Pinpoint the cell where the given text exists, returning its [x, y] midpoint coordinate. 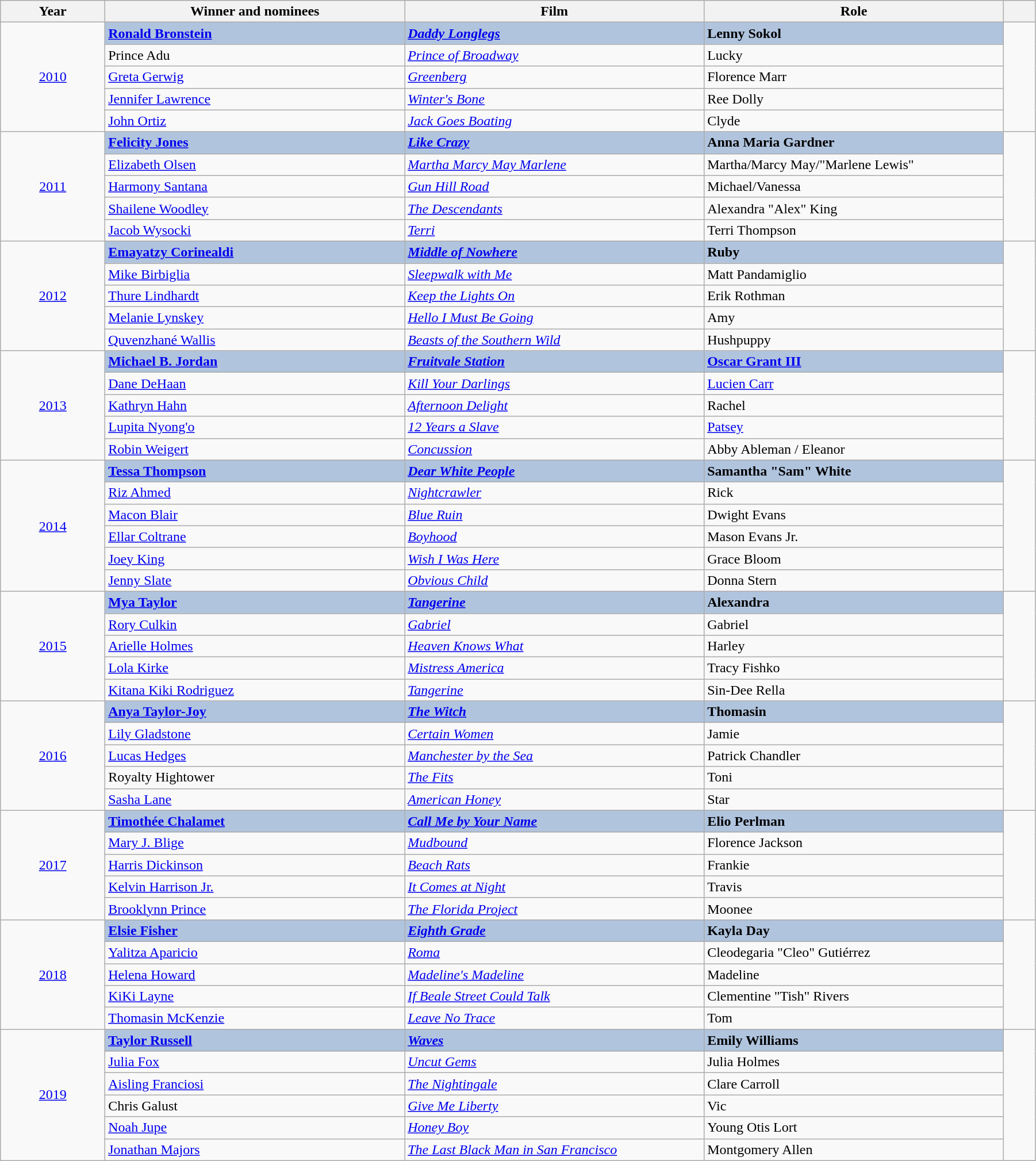
The Last Black Man in San Francisco [554, 1149]
Harley [854, 646]
Amy [854, 318]
Anya Taylor-Joy [255, 712]
Kitana Kiki Rodriguez [255, 690]
Elsie Fisher [255, 930]
Winner and nominees [255, 12]
2019 [53, 1095]
Chris Galust [255, 1106]
Mya Taylor [255, 602]
American Honey [554, 799]
Afternoon Delight [554, 405]
Samantha "Sam" White [854, 471]
Waves [554, 1040]
2011 [53, 186]
Moonee [854, 909]
Thure Lindhardt [255, 296]
Sasha Lane [255, 799]
Roma [554, 952]
Harmony Santana [255, 186]
Young Otis Lort [854, 1128]
Wish I Was Here [554, 558]
Matt Pandamiglio [854, 274]
Lily Gladstone [255, 734]
Toni [854, 777]
Kill Your Darlings [554, 384]
KiKi Layne [255, 997]
Taylor Russell [255, 1040]
Mason Evans Jr. [854, 537]
Emayatzy Corinealdi [255, 252]
Daddy Longlegs [554, 33]
Eighth Grade [554, 930]
Hushpuppy [854, 340]
Julia Fox [255, 1062]
Jenny Slate [255, 580]
Lupita Nyong'o [255, 427]
Hello I Must Be Going [554, 318]
Shailene Woodley [255, 208]
12 Years a Slave [554, 427]
Leave No Trace [554, 1018]
Beasts of the Southern Wild [554, 340]
Obvious Child [554, 580]
Blue Ruin [554, 515]
Sin-Dee Rella [854, 690]
Ellar Coltrane [255, 537]
Ruby [854, 252]
Donna Stern [854, 580]
Felicity Jones [255, 143]
2015 [53, 646]
Kathryn Hahn [255, 405]
Winter's Bone [554, 99]
The Florida Project [554, 909]
Madeline's Madeline [554, 975]
Thomasin McKenzie [255, 1018]
Clare Carroll [854, 1084]
Greenberg [554, 77]
Mistress America [554, 668]
Cleodegaria "Cleo" Gutiérrez [854, 952]
Terri [554, 230]
Year [53, 12]
Arielle Holmes [255, 646]
Give Me Liberty [554, 1106]
Greta Gerwig [255, 77]
Julia Holmes [854, 1062]
Michael/Vanessa [854, 186]
2018 [53, 974]
Mary J. Blige [255, 843]
Harris Dickinson [255, 865]
Like Crazy [554, 143]
Lola Kirke [255, 668]
Kayla Day [854, 930]
Fruitvale Station [554, 362]
The Witch [554, 712]
Alexandra "Alex" King [854, 208]
Martha/Marcy May/"Marlene Lewis" [854, 164]
Kelvin Harrison Jr. [255, 887]
Film [554, 12]
Jennifer Lawrence [255, 99]
Lenny Sokol [854, 33]
Clementine "Tish" Rivers [854, 997]
Travis [854, 887]
Anna Maria Gardner [854, 143]
Lucas Hedges [255, 756]
The Descendants [554, 208]
Terri Thompson [854, 230]
Noah Jupe [255, 1128]
2014 [53, 526]
Helena Howard [255, 975]
Yalitza Aparicio [255, 952]
Montgomery Allen [854, 1149]
Robin Weigert [255, 449]
Michael B. Jordan [255, 362]
Mudbound [554, 843]
Call Me by Your Name [554, 821]
Dane DeHaan [255, 384]
Nightcrawler [554, 493]
Florence Marr [854, 77]
The Nightingale [554, 1084]
2010 [53, 77]
Riz Ahmed [255, 493]
Macon Blair [255, 515]
Uncut Gems [554, 1062]
2013 [53, 405]
Star [854, 799]
The Fits [554, 777]
Dear White People [554, 471]
John Ortiz [255, 121]
Joey King [255, 558]
Manchester by the Sea [554, 756]
Sleepwalk with Me [554, 274]
Quvenzhané Wallis [255, 340]
Elizabeth Olsen [255, 164]
Clyde [854, 121]
Tom [854, 1018]
Heaven Knows What [554, 646]
2012 [53, 296]
Grace Bloom [854, 558]
Middle of Nowhere [554, 252]
Honey Boy [554, 1128]
Ronald Bronstein [255, 33]
Tracy Fishko [854, 668]
Role [854, 12]
Patrick Chandler [854, 756]
Thomasin [854, 712]
Jonathan Majors [255, 1149]
Jack Goes Boating [554, 121]
Abby Ableman / Eleanor [854, 449]
Lucky [854, 55]
Alexandra [854, 602]
It Comes at Night [554, 887]
Prince of Broadway [554, 55]
Brooklynn Prince [255, 909]
Certain Women [554, 734]
Tessa Thompson [255, 471]
Lucien Carr [854, 384]
Keep the Lights On [554, 296]
Prince Adu [255, 55]
Jacob Wysocki [255, 230]
Beach Rats [554, 865]
Timothée Chalamet [255, 821]
Elio Perlman [854, 821]
Jamie [854, 734]
Vic [854, 1106]
Rory Culkin [255, 624]
Ree Dolly [854, 99]
Concussion [554, 449]
Aisling Franciosi [255, 1084]
If Beale Street Could Talk [554, 997]
2016 [53, 756]
Melanie Lynskey [255, 318]
Emily Williams [854, 1040]
Florence Jackson [854, 843]
Erik Rothman [854, 296]
Patsey [854, 427]
Dwight Evans [854, 515]
2017 [53, 865]
Frankie [854, 865]
Madeline [854, 975]
Rick [854, 493]
Gun Hill Road [554, 186]
Boyhood [554, 537]
Royalty Hightower [255, 777]
Rachel [854, 405]
Martha Marcy May Marlene [554, 164]
Oscar Grant III [854, 362]
Mike Birbiglia [255, 274]
